Search for the cell housing the specified text and yield its (x, y) center coordinate. 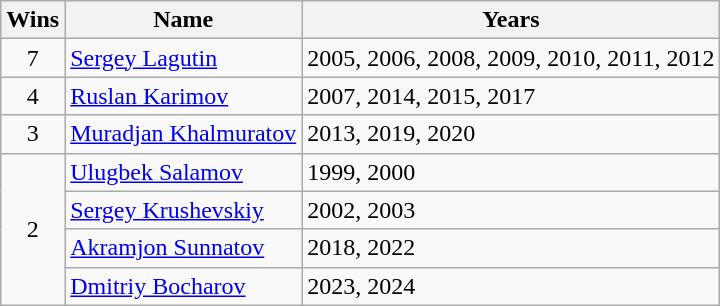
2007, 2014, 2015, 2017 (511, 96)
1999, 2000 (511, 172)
Akramjon Sunnatov (184, 248)
Sergey Krushevskiy (184, 210)
Sergey Lagutin (184, 58)
4 (33, 96)
2023, 2024 (511, 286)
3 (33, 134)
Name (184, 20)
Muradjan Khalmuratov (184, 134)
7 (33, 58)
Years (511, 20)
2018, 2022 (511, 248)
Ruslan Karimov (184, 96)
2 (33, 229)
Wins (33, 20)
Ulugbek Salamov (184, 172)
Dmitriy Bocharov (184, 286)
2013, 2019, 2020 (511, 134)
2005, 2006, 2008, 2009, 2010, 2011, 2012 (511, 58)
2002, 2003 (511, 210)
